From the cell containing the given text, extract its center point as (x, y) coordinate. 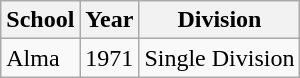
1971 (110, 58)
Alma (40, 58)
Single Division (220, 58)
School (40, 20)
Division (220, 20)
Year (110, 20)
